For the text-containing cell, return its midpoint in [X, Y] coordinate format. 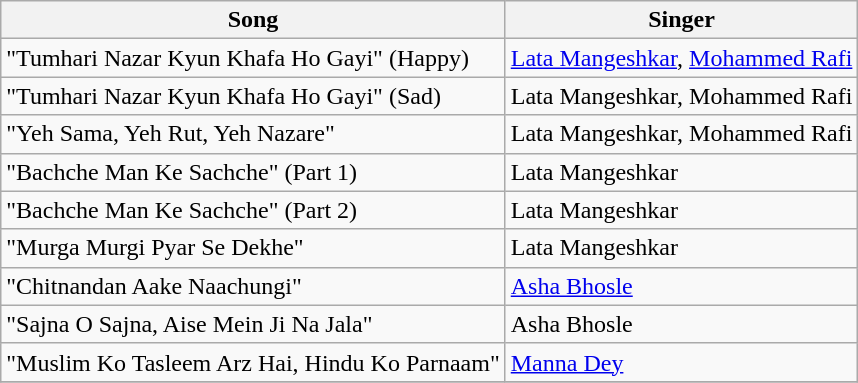
"Yeh Sama, Yeh Rut, Yeh Nazare" [253, 134]
"Murga Murgi Pyar Se Dekhe" [253, 248]
Song [253, 20]
"Bachche Man Ke Sachche" (Part 1) [253, 172]
"Tumhari Nazar Kyun Khafa Ho Gayi" (Sad) [253, 96]
Singer [682, 20]
"Chitnandan Aake Naachungi" [253, 286]
"Muslim Ko Tasleem Arz Hai, Hindu Ko Parnaam" [253, 362]
"Sajna O Sajna, Aise Mein Ji Na Jala" [253, 324]
"Bachche Man Ke Sachche" (Part 2) [253, 210]
Manna Dey [682, 362]
"Tumhari Nazar Kyun Khafa Ho Gayi" (Happy) [253, 58]
